Pinpoint the cell where the given text exists, returning its (x, y) midpoint coordinate. 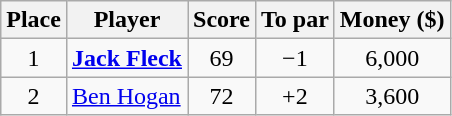
72 (222, 96)
3,600 (392, 96)
Place (34, 20)
−1 (294, 58)
Score (222, 20)
To par (294, 20)
Jack Fleck (126, 58)
6,000 (392, 58)
Ben Hogan (126, 96)
Money ($) (392, 20)
1 (34, 58)
+2 (294, 96)
Player (126, 20)
69 (222, 58)
2 (34, 96)
